Extract the [x, y] coordinate from the center of the cell holding the provided text.  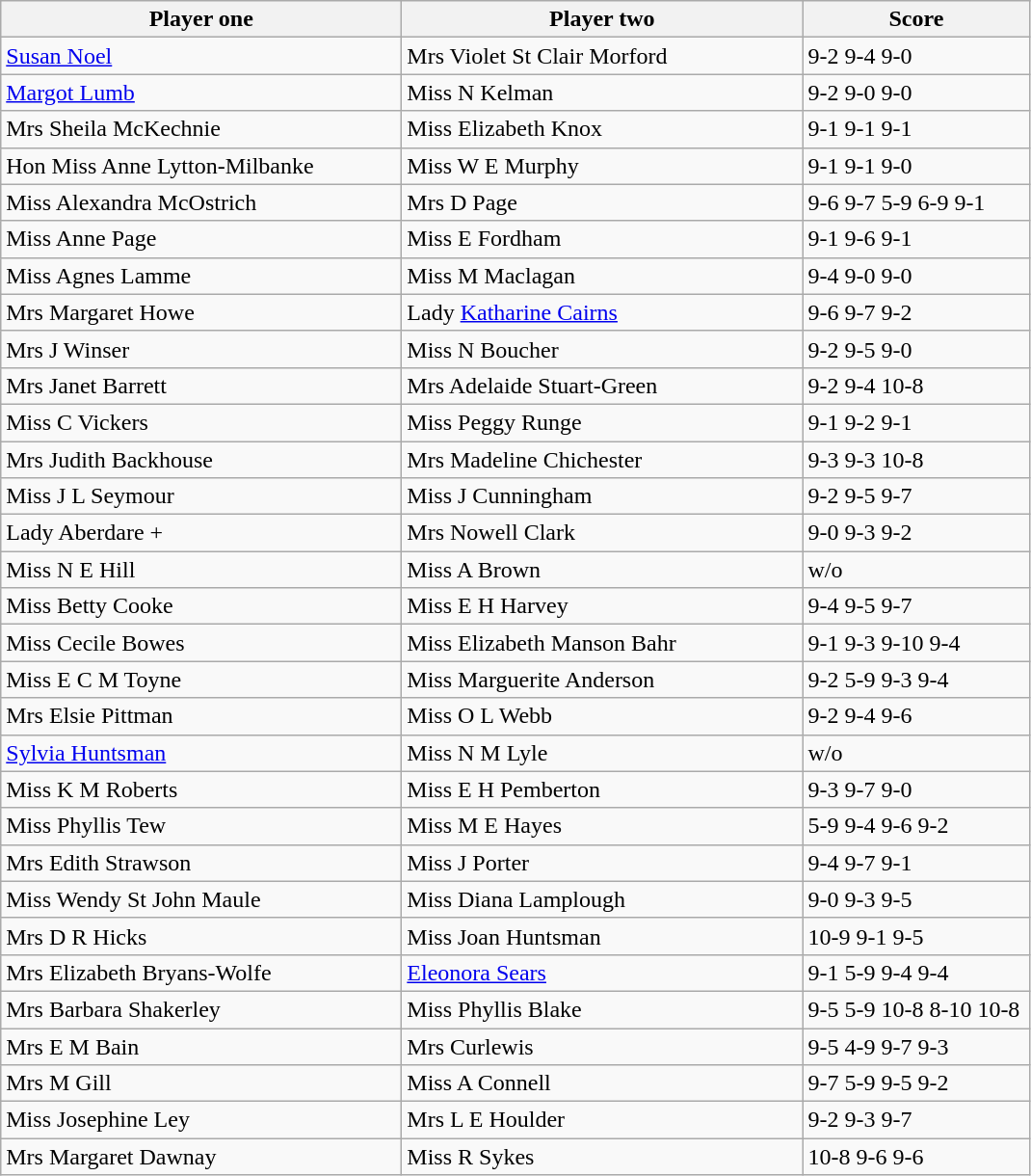
Player one [201, 19]
9-7 5-9 9-5 9-2 [916, 1083]
9-2 9-4 9-6 [916, 716]
Miss Elizabeth Knox [602, 129]
9-3 9-3 10-8 [916, 460]
Miss O L Webb [602, 716]
Miss N Kelman [602, 93]
Miss Diana Lamplough [602, 899]
Miss W E Murphy [602, 166]
Hon Miss Anne Lytton-Milbanke [201, 166]
Mrs D Page [602, 202]
Miss C Vickers [201, 422]
9-4 9-0 9-0 [916, 276]
Mrs Curlewis [602, 1046]
Miss Anne Page [201, 239]
Miss E C M Toyne [201, 680]
Miss Cecile Bowes [201, 643]
Miss A Connell [602, 1083]
Mrs D R Hicks [201, 936]
Miss E H Harvey [602, 606]
9-4 9-7 9-1 [916, 863]
9-2 9-4 9-0 [916, 56]
Miss J Cunningham [602, 496]
Mrs Margaret Howe [201, 312]
Miss K M Roberts [201, 789]
9-4 9-5 9-7 [916, 606]
Mrs M Gill [201, 1083]
Eleonora Sears [602, 973]
9-1 9-6 9-1 [916, 239]
9-1 9-3 9-10 9-4 [916, 643]
Miss Phyllis Tew [201, 826]
Miss Marguerite Anderson [602, 680]
9-2 5-9 9-3 9-4 [916, 680]
Miss Peggy Runge [602, 422]
Mrs J Winser [201, 349]
Mrs Elizabeth Bryans-Wolfe [201, 973]
Margot Lumb [201, 93]
Miss E H Pemberton [602, 789]
Susan Noel [201, 56]
9-1 9-2 9-1 [916, 422]
Score [916, 19]
Miss Phyllis Blake [602, 1009]
Mrs Nowell Clark [602, 533]
Mrs Sheila McKechnie [201, 129]
10-8 9-6 9-6 [916, 1157]
Player two [602, 19]
9-1 5-9 9-4 9-4 [916, 973]
9-6 9-7 9-2 [916, 312]
Miss Wendy St John Maule [201, 899]
Miss Alexandra McOstrich [201, 202]
9-0 9-3 9-2 [916, 533]
Miss Elizabeth Manson Bahr [602, 643]
9-1 9-1 9-0 [916, 166]
Miss R Sykes [602, 1157]
9-2 9-5 9-0 [916, 349]
Mrs L E Houlder [602, 1120]
Miss Betty Cooke [201, 606]
9-5 5-9 10-8 8-10 10-8 [916, 1009]
9-3 9-7 9-0 [916, 789]
Mrs Judith Backhouse [201, 460]
Mrs Madeline Chichester [602, 460]
Lady Katharine Cairns [602, 312]
9-6 9-7 5-9 6-9 9-1 [916, 202]
Miss Joan Huntsman [602, 936]
Mrs Barbara Shakerley [201, 1009]
Miss E Fordham [602, 239]
Mrs E M Bain [201, 1046]
Sylvia Huntsman [201, 753]
9-2 9-0 9-0 [916, 93]
Miss M E Hayes [602, 826]
Miss Agnes Lamme [201, 276]
Miss J L Seymour [201, 496]
Mrs Margaret Dawnay [201, 1157]
Miss J Porter [602, 863]
Mrs Janet Barrett [201, 386]
Miss N Boucher [602, 349]
9-2 9-3 9-7 [916, 1120]
Miss N M Lyle [602, 753]
Mrs Elsie Pittman [201, 716]
9-5 4-9 9-7 9-3 [916, 1046]
9-0 9-3 9-5 [916, 899]
9-2 9-4 10-8 [916, 386]
Mrs Violet St Clair Morford [602, 56]
Miss N E Hill [201, 570]
Mrs Edith Strawson [201, 863]
9-2 9-5 9-7 [916, 496]
Mrs Adelaide Stuart-Green [602, 386]
10-9 9-1 9-5 [916, 936]
Miss A Brown [602, 570]
Lady Aberdare + [201, 533]
9-1 9-1 9-1 [916, 129]
Miss M Maclagan [602, 276]
Miss Josephine Ley [201, 1120]
5-9 9-4 9-6 9-2 [916, 826]
